From the cell containing the given text, extract its center point as (x, y) coordinate. 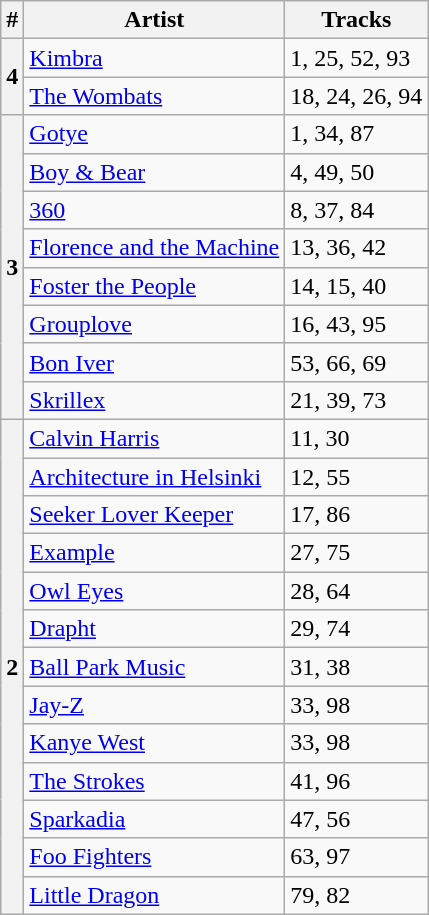
63, 97 (356, 857)
1, 25, 52, 93 (356, 58)
47, 56 (356, 819)
8, 37, 84 (356, 210)
18, 24, 26, 94 (356, 96)
3 (12, 267)
Sparkadia (154, 819)
Kimbra (154, 58)
Artist (154, 20)
Grouplove (154, 324)
28, 64 (356, 591)
Calvin Harris (154, 438)
Ball Park Music (154, 667)
Foo Fighters (154, 857)
Tracks (356, 20)
Boy & Bear (154, 172)
Skrillex (154, 400)
27, 75 (356, 553)
The Wombats (154, 96)
53, 66, 69 (356, 362)
21, 39, 73 (356, 400)
Example (154, 553)
1, 34, 87 (356, 134)
Gotye (154, 134)
4 (12, 77)
29, 74 (356, 629)
2 (12, 666)
13, 36, 42 (356, 248)
The Strokes (154, 781)
Architecture in Helsinki (154, 477)
Drapht (154, 629)
Owl Eyes (154, 591)
Foster the People (154, 286)
16, 43, 95 (356, 324)
Seeker Lover Keeper (154, 515)
Little Dragon (154, 895)
# (12, 20)
Kanye West (154, 743)
17, 86 (356, 515)
Florence and the Machine (154, 248)
41, 96 (356, 781)
Jay-Z (154, 705)
31, 38 (356, 667)
79, 82 (356, 895)
11, 30 (356, 438)
12, 55 (356, 477)
Bon Iver (154, 362)
14, 15, 40 (356, 286)
4, 49, 50 (356, 172)
360 (154, 210)
